Locate the cell with the specified text and output its (X, Y) center coordinate. 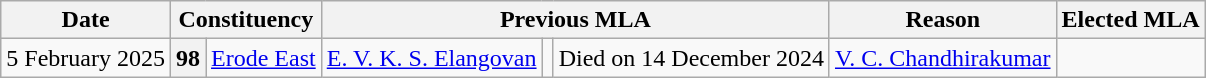
5 February 2025 (86, 58)
Date (86, 20)
98 (188, 58)
Constituency (246, 20)
Erode East (264, 58)
Previous MLA (575, 20)
V. C. Chandhirakumar (942, 58)
Elected MLA (1130, 20)
E. V. K. S. Elangovan (432, 58)
Died on 14 December 2024 (691, 58)
Reason (942, 20)
